For the text-containing cell, return its midpoint in (X, Y) coordinate format. 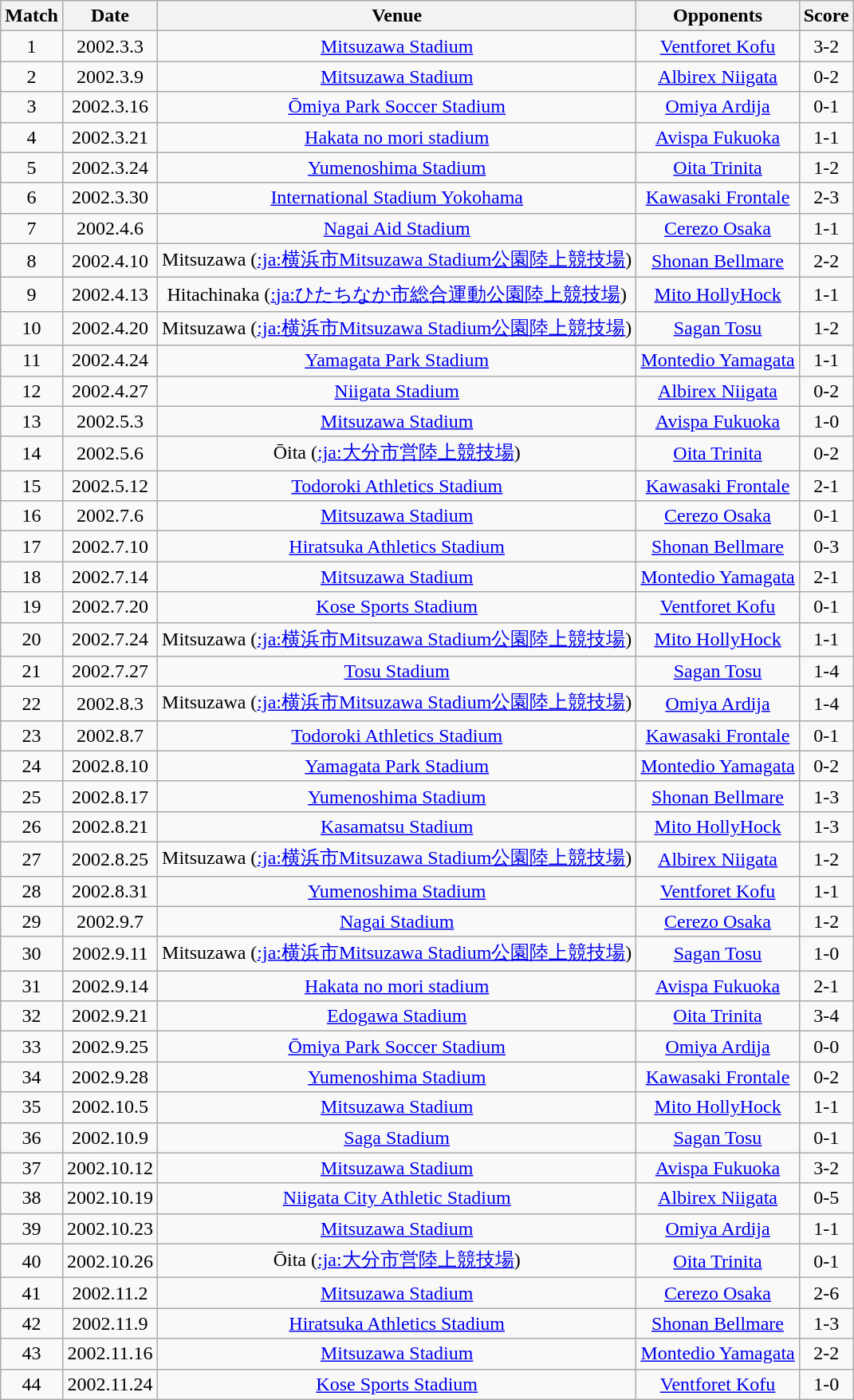
2002.7.24 (110, 640)
Niigata City Athletic Stadium (397, 1198)
2002.9.7 (110, 921)
2002.7.10 (110, 546)
2002.8.25 (110, 858)
0-3 (826, 546)
42 (32, 1323)
2002.3.16 (110, 107)
43 (32, 1354)
21 (32, 672)
Match (32, 16)
2002.3.21 (110, 137)
30 (32, 954)
8 (32, 260)
Score (826, 16)
2-6 (826, 1293)
25 (32, 796)
13 (32, 421)
3-4 (826, 1016)
2002.3.24 (110, 168)
2002.4.24 (110, 361)
33 (32, 1047)
2002.8.3 (110, 704)
44 (32, 1384)
2002.8.31 (110, 891)
11 (32, 361)
2002.3.9 (110, 77)
Opponents (718, 16)
20 (32, 640)
2002.10.5 (110, 1107)
2002.9.14 (110, 986)
2002.4.27 (110, 391)
2002.3.30 (110, 198)
31 (32, 986)
2002.10.12 (110, 1168)
2002.5.3 (110, 421)
2002.10.23 (110, 1228)
15 (32, 486)
26 (32, 826)
2002.8.7 (110, 735)
17 (32, 546)
22 (32, 704)
16 (32, 516)
0-0 (826, 1047)
2002.8.17 (110, 796)
1 (32, 46)
2002.7.20 (110, 607)
2002.4.20 (110, 329)
41 (32, 1293)
38 (32, 1198)
14 (32, 453)
6 (32, 198)
29 (32, 921)
Nagai Stadium (397, 921)
35 (32, 1107)
0-5 (826, 1198)
7 (32, 228)
2002.7.6 (110, 516)
32 (32, 1016)
2002.4.10 (110, 260)
2002.9.21 (110, 1016)
Kasamatsu Stadium (397, 826)
Edogawa Stadium (397, 1016)
2002.10.9 (110, 1138)
2-3 (826, 198)
2002.7.27 (110, 672)
2002.11.16 (110, 1354)
10 (32, 329)
Saga Stadium (397, 1138)
Niigata Stadium (397, 391)
2002.8.21 (110, 826)
9 (32, 295)
2002.9.11 (110, 954)
36 (32, 1138)
2002.5.12 (110, 486)
2002.9.28 (110, 1077)
Nagai Aid Stadium (397, 228)
2002.4.6 (110, 228)
Tosu Stadium (397, 672)
International Stadium Yokohama (397, 198)
Date (110, 16)
40 (32, 1260)
4 (32, 137)
2002.7.14 (110, 577)
19 (32, 607)
23 (32, 735)
12 (32, 391)
2002.8.10 (110, 766)
2002.10.19 (110, 1198)
27 (32, 858)
37 (32, 1168)
2002.4.13 (110, 295)
Hitachinaka (:ja:ひたちなか市総合運動公園陸上競技場) (397, 295)
2002.9.25 (110, 1047)
2 (32, 77)
28 (32, 891)
5 (32, 168)
18 (32, 577)
24 (32, 766)
39 (32, 1228)
Venue (397, 16)
34 (32, 1077)
2002.11.2 (110, 1293)
3 (32, 107)
2002.3.3 (110, 46)
2002.11.24 (110, 1384)
2002.10.26 (110, 1260)
2002.11.9 (110, 1323)
2002.5.6 (110, 453)
